Pinpoint the cell where the given text exists, returning its (X, Y) midpoint coordinate. 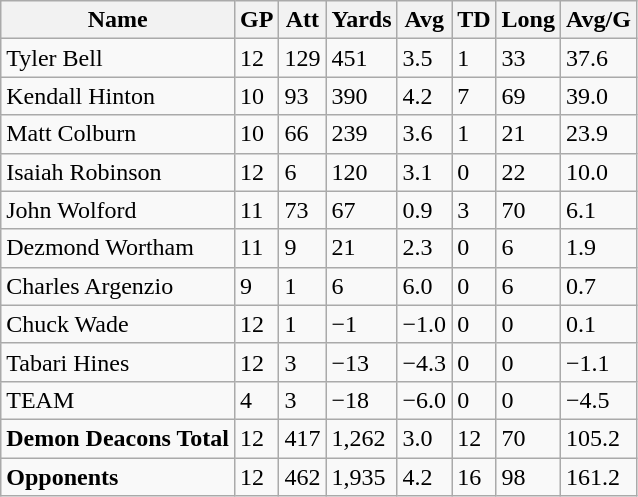
0.7 (598, 286)
Yards (362, 20)
3.5 (424, 58)
22 (528, 172)
1,262 (362, 438)
Chuck Wade (118, 324)
98 (528, 477)
67 (362, 210)
1,935 (362, 477)
GP (256, 20)
Isaiah Robinson (118, 172)
239 (362, 134)
Kendall Hinton (118, 96)
3.6 (424, 134)
23.9 (598, 134)
37.6 (598, 58)
Opponents (118, 477)
417 (302, 438)
Tabari Hines (118, 362)
6.0 (424, 286)
Name (118, 20)
4 (256, 400)
3.1 (424, 172)
6.1 (598, 210)
120 (362, 172)
Matt Colburn (118, 134)
3.0 (424, 438)
33 (528, 58)
66 (302, 134)
10.0 (598, 172)
462 (302, 477)
0.9 (424, 210)
39.0 (598, 96)
−1.1 (598, 362)
2.3 (424, 248)
73 (302, 210)
−6.0 (424, 400)
John Wolford (118, 210)
105.2 (598, 438)
Avg (424, 20)
−4.5 (598, 400)
93 (302, 96)
−1.0 (424, 324)
−1 (362, 324)
Dezmond Wortham (118, 248)
69 (528, 96)
390 (362, 96)
0.1 (598, 324)
Tyler Bell (118, 58)
TD (474, 20)
451 (362, 58)
−13 (362, 362)
1.9 (598, 248)
−18 (362, 400)
Avg/G (598, 20)
TEAM (118, 400)
129 (302, 58)
16 (474, 477)
Charles Argenzio (118, 286)
Demon Deacons Total (118, 438)
161.2 (598, 477)
−4.3 (424, 362)
Long (528, 20)
Att (302, 20)
7 (474, 96)
